Search for the cell housing the specified text and yield its [X, Y] center coordinate. 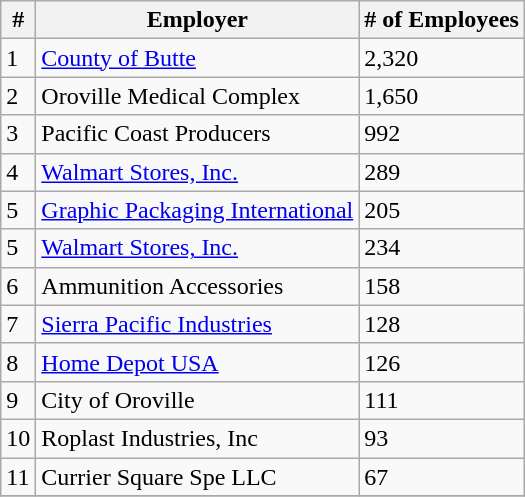
# of Employees [442, 20]
# [18, 20]
Home Depot USA [198, 362]
7 [18, 324]
Roplast Industries, Inc [198, 438]
Ammunition Accessories [198, 286]
992 [442, 134]
234 [442, 248]
8 [18, 362]
Currier Square Spe LLC [198, 477]
Graphic Packaging International [198, 210]
2 [18, 96]
Pacific Coast Producers [198, 134]
93 [442, 438]
158 [442, 286]
10 [18, 438]
205 [442, 210]
1,650 [442, 96]
6 [18, 286]
289 [442, 172]
Oroville Medical Complex [198, 96]
11 [18, 477]
1 [18, 58]
128 [442, 324]
Employer [198, 20]
City of Oroville [198, 400]
Sierra Pacific Industries [198, 324]
County of Butte [198, 58]
9 [18, 400]
4 [18, 172]
3 [18, 134]
2,320 [442, 58]
67 [442, 477]
126 [442, 362]
111 [442, 400]
